For the text-containing cell, return its midpoint in [X, Y] coordinate format. 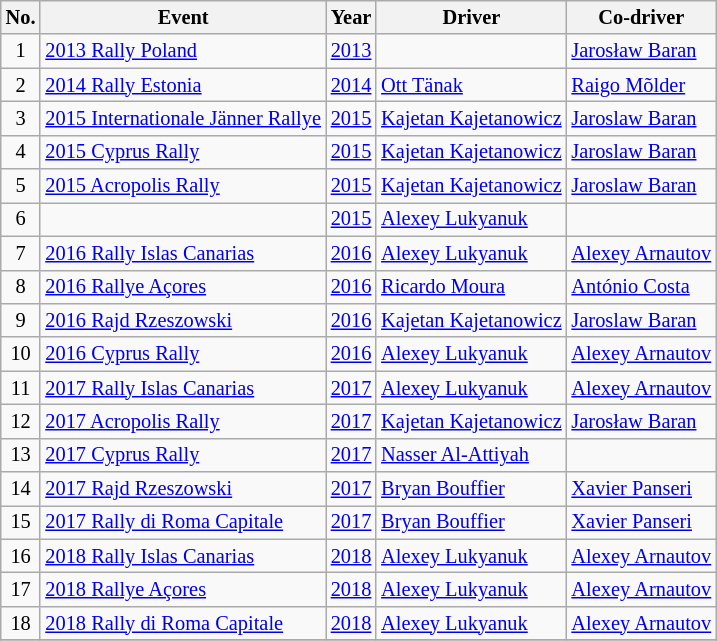
2014 Rally Estonia [182, 85]
2017 Acropolis Rally [182, 421]
10 [21, 354]
2017 Rally Islas Canarias [182, 388]
2 [21, 85]
No. [21, 17]
António Costa [642, 287]
Event [182, 17]
3 [21, 118]
6 [21, 219]
16 [21, 556]
2015 Internationale Jänner Rallye [182, 118]
2013 Rally Poland [182, 51]
5 [21, 186]
13 [21, 455]
11 [21, 388]
Co-driver [642, 17]
18 [21, 623]
Driver [471, 17]
2015 Acropolis Rally [182, 186]
2018 Rally Islas Canarias [182, 556]
Ott Tänak [471, 85]
2016 Cyprus Rally [182, 354]
2013 [351, 51]
9 [21, 320]
2017 Rajd Rzeszowski [182, 489]
2016 Rallye Açores [182, 287]
2017 Cyprus Rally [182, 455]
14 [21, 489]
7 [21, 253]
2015 Cyprus Rally [182, 152]
Ricardo Moura [471, 287]
2018 Rally di Roma Capitale [182, 623]
Year [351, 17]
4 [21, 152]
2016 Rally Islas Canarias [182, 253]
2017 Rally di Roma Capitale [182, 522]
2016 Rajd Rzeszowski [182, 320]
15 [21, 522]
2014 [351, 85]
12 [21, 421]
17 [21, 589]
8 [21, 287]
2018 Rallye Açores [182, 589]
1 [21, 51]
Nasser Al-Attiyah [471, 455]
Raigo Mõlder [642, 85]
